For the text-containing cell, return its midpoint in [X, Y] coordinate format. 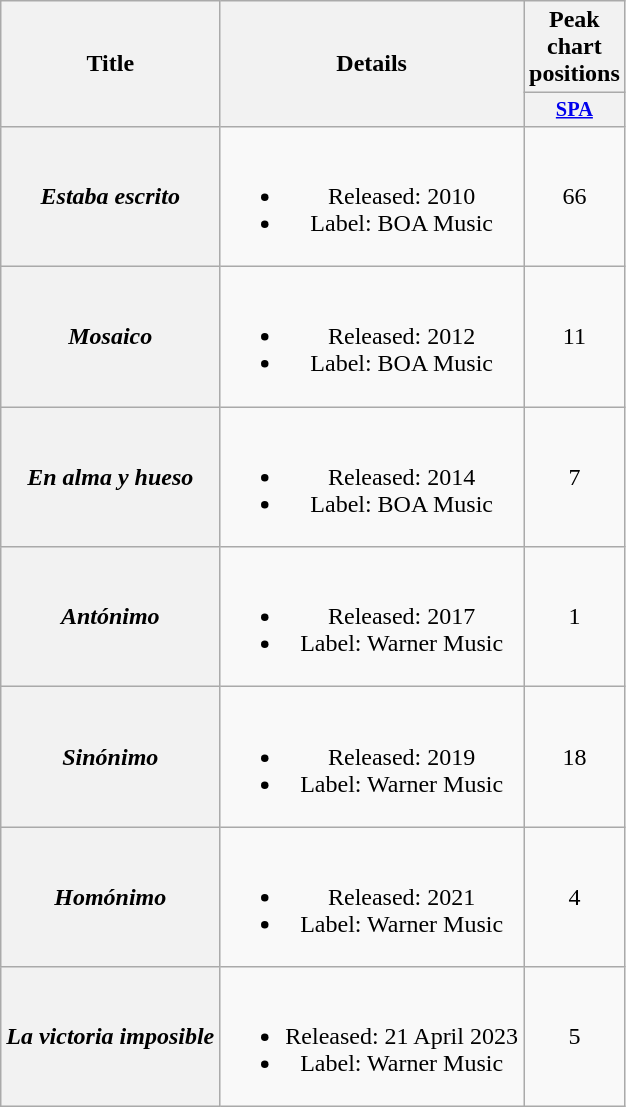
Mosaico [110, 337]
SPA [575, 110]
66 [575, 196]
Released: 2010Label: BOA Music [372, 196]
Estaba escrito [110, 196]
Homónimo [110, 897]
Released: 2012Label: BOA Music [372, 337]
Title [110, 64]
La victoria imposible [110, 1037]
Details [372, 64]
En alma y hueso [110, 477]
Released: 2021Label: Warner Music [372, 897]
5 [575, 1037]
Peak chart positions [575, 47]
4 [575, 897]
7 [575, 477]
Sinónimo [110, 757]
Released: 2017Label: Warner Music [372, 617]
Released: 2019Label: Warner Music [372, 757]
18 [575, 757]
Antónimo [110, 617]
1 [575, 617]
Released: 2014Label: BOA Music [372, 477]
11 [575, 337]
Released: 21 April 2023Label: Warner Music [372, 1037]
